Detect which cell encompasses the target text, then output its [X, Y] center coordinate. 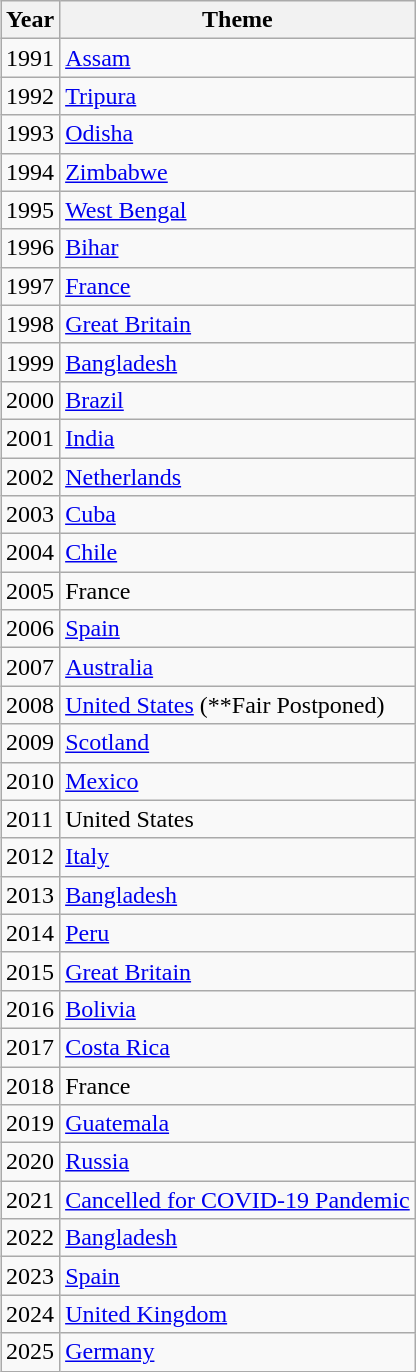
West Bengal [238, 210]
2000 [30, 400]
2020 [30, 1162]
Russia [238, 1162]
2025 [30, 1352]
Cancelled for COVID-19 Pandemic [238, 1200]
Odisha [238, 134]
2021 [30, 1200]
2013 [30, 895]
Year [30, 20]
Chile [238, 553]
2014 [30, 933]
2009 [30, 743]
1994 [30, 172]
Guatemala [238, 1124]
1999 [30, 362]
2022 [30, 1238]
United States (**Fair Postponed) [238, 705]
1993 [30, 134]
India [238, 438]
2018 [30, 1085]
1991 [30, 58]
Germany [238, 1352]
2015 [30, 971]
2004 [30, 553]
Cuba [238, 515]
2017 [30, 1047]
1998 [30, 324]
2010 [30, 781]
Netherlands [238, 477]
2002 [30, 477]
1996 [30, 248]
2023 [30, 1276]
Brazil [238, 400]
Australia [238, 667]
2008 [30, 705]
2001 [30, 438]
2019 [30, 1124]
2011 [30, 819]
1995 [30, 210]
Bolivia [238, 1009]
Assam [238, 58]
1997 [30, 286]
Tripura [238, 96]
Theme [238, 20]
United Kingdom [238, 1314]
2024 [30, 1314]
2016 [30, 1009]
Peru [238, 933]
2003 [30, 515]
Bihar [238, 248]
1992 [30, 96]
Scotland [238, 743]
United States [238, 819]
Costa Rica [238, 1047]
Italy [238, 857]
2007 [30, 667]
Zimbabwe [238, 172]
2005 [30, 591]
2006 [30, 629]
2012 [30, 857]
Mexico [238, 781]
